Scan for the cell matching the given text and deliver its [X, Y] coordinate at center. 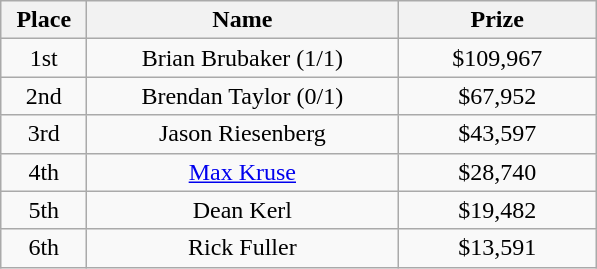
Rick Fuller [242, 248]
$43,597 [498, 134]
6th [44, 248]
$109,967 [498, 58]
$67,952 [498, 96]
Dean Kerl [242, 210]
4th [44, 172]
1st [44, 58]
5th [44, 210]
$13,591 [498, 248]
$28,740 [498, 172]
$19,482 [498, 210]
2nd [44, 96]
Name [242, 20]
Max Kruse [242, 172]
Brian Brubaker (1/1) [242, 58]
Prize [498, 20]
Place [44, 20]
Jason Riesenberg [242, 134]
Brendan Taylor (0/1) [242, 96]
3rd [44, 134]
